Provide the [X, Y] coordinate of the cell's center where the given text is located.  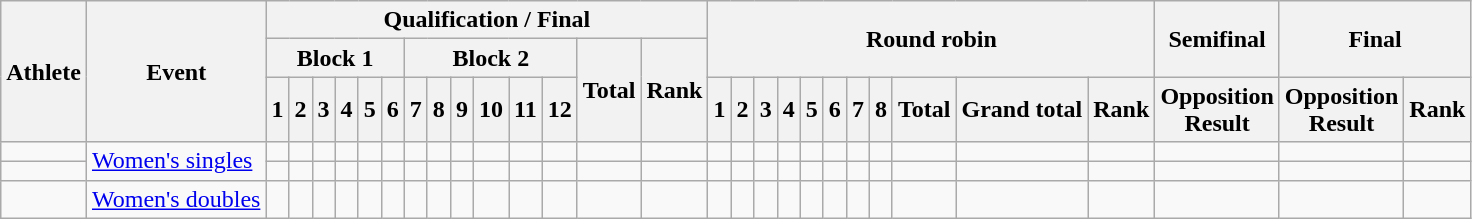
12 [560, 110]
Qualification / Final [487, 20]
Round robin [932, 39]
Semifinal [1217, 39]
Event [176, 72]
Athlete [44, 72]
Final [1375, 39]
9 [462, 110]
Grand total [1022, 110]
10 [490, 110]
Women's doubles [176, 199]
11 [526, 110]
Women's singles [176, 161]
Block 2 [490, 58]
Block 1 [335, 58]
